Identify which cell holds the provided text, then report its [X, Y] central coordinate. 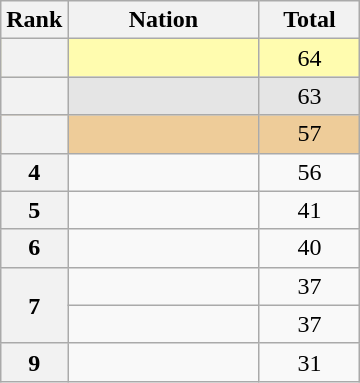
40 [310, 248]
4 [34, 172]
Nation [164, 20]
31 [310, 362]
Rank [34, 20]
Total [310, 20]
6 [34, 248]
41 [310, 210]
5 [34, 210]
57 [310, 134]
63 [310, 96]
64 [310, 58]
56 [310, 172]
7 [34, 305]
9 [34, 362]
